Capture the cell that displays the provided text and extract its [x, y] central coordinate. 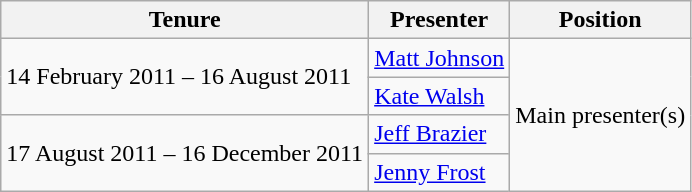
Kate Walsh [440, 96]
Main presenter(s) [600, 115]
Presenter [440, 20]
Matt Johnson [440, 58]
Tenure [185, 20]
17 August 2011 – 16 December 2011 [185, 153]
Position [600, 20]
Jeff Brazier [440, 134]
Jenny Frost [440, 172]
14 February 2011 – 16 August 2011 [185, 77]
